Pinpoint the cell where the given text exists, returning its [x, y] midpoint coordinate. 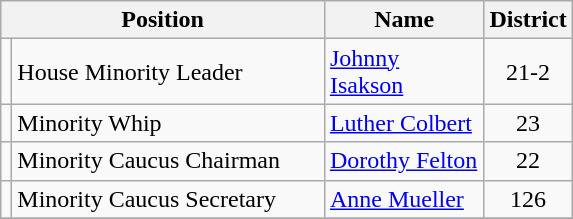
22 [528, 161]
23 [528, 123]
House Minority Leader [168, 72]
District [528, 20]
21-2 [528, 72]
Dorothy Felton [404, 161]
126 [528, 199]
Name [404, 20]
Minority Caucus Chairman [168, 161]
Luther Colbert [404, 123]
Minority Whip [168, 123]
Anne Mueller [404, 199]
Position [163, 20]
Johnny Isakson [404, 72]
Minority Caucus Secretary [168, 199]
